Return [x, y] of the center of cell containing provided text 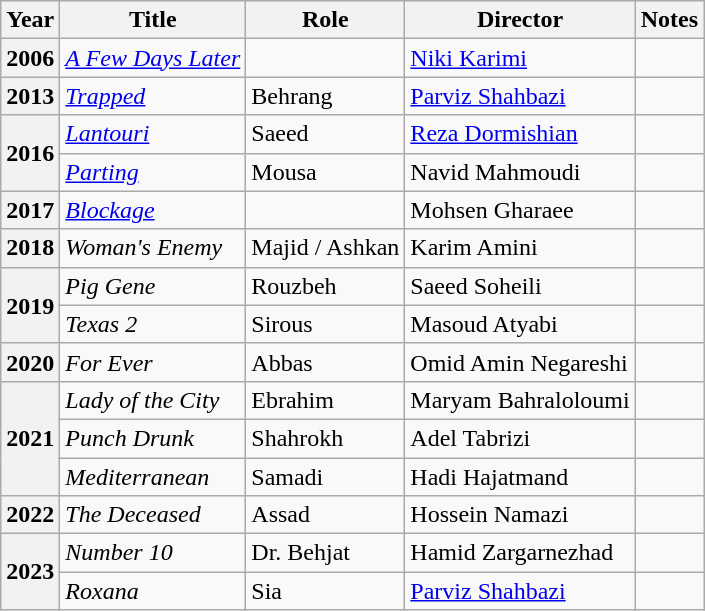
Parting [153, 172]
2019 [30, 305]
Adel Tabrizi [520, 438]
For Ever [153, 362]
Rouzbeh [326, 286]
Mediterranean [153, 477]
Saeed [326, 134]
A Few Days Later [153, 58]
Saeed Soheili [520, 286]
Blockage [153, 210]
Ebrahim [326, 400]
Karim Amini [520, 248]
Reza Dormishian [520, 134]
2017 [30, 210]
Navid Mahmoudi [520, 172]
Hamid Zargarnezhad [520, 553]
Director [520, 20]
Sia [326, 591]
Dr. Behjat [326, 553]
Hossein Namazi [520, 515]
Role [326, 20]
Sirous [326, 324]
Woman's Enemy [153, 248]
Mohsen Gharaee [520, 210]
Shahrokh [326, 438]
Lady of the City [153, 400]
Title [153, 20]
Majid / Ashkan [326, 248]
2020 [30, 362]
The Deceased [153, 515]
Assad [326, 515]
Mousa [326, 172]
Samadi [326, 477]
Niki Karimi [520, 58]
2023 [30, 572]
Abbas [326, 362]
Year [30, 20]
Lantouri [153, 134]
Punch Drunk [153, 438]
2021 [30, 438]
Masoud Atyabi [520, 324]
2016 [30, 153]
Pig Gene [153, 286]
Notes [669, 20]
Maryam Bahraloloumi [520, 400]
2013 [30, 96]
Number 10 [153, 553]
Trapped [153, 96]
2006 [30, 58]
2022 [30, 515]
Behrang [326, 96]
Hadi Hajatmand [520, 477]
2018 [30, 248]
Roxana [153, 591]
Omid Amin Negareshi [520, 362]
Texas 2 [153, 324]
